Locate the cell with the specified text and output its (x, y) center coordinate. 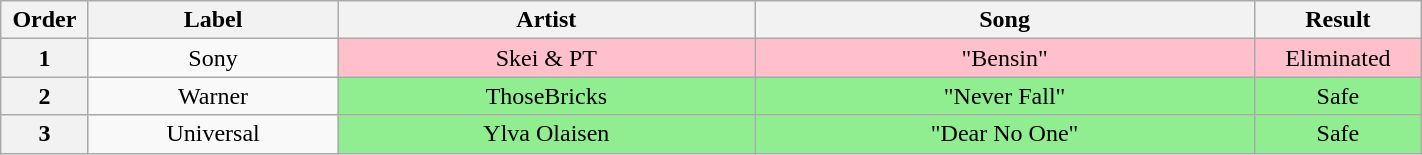
Eliminated (1338, 58)
Song (1005, 20)
Result (1338, 20)
2 (44, 96)
Skei & PT (546, 58)
Ylva Olaisen (546, 134)
3 (44, 134)
1 (44, 58)
"Dear No One" (1005, 134)
Order (44, 20)
Warner (213, 96)
Universal (213, 134)
Artist (546, 20)
"Never Fall" (1005, 96)
"Bensin" (1005, 58)
Label (213, 20)
ThoseBricks (546, 96)
Sony (213, 58)
